Locate the cell with the specified text and output its [X, Y] center coordinate. 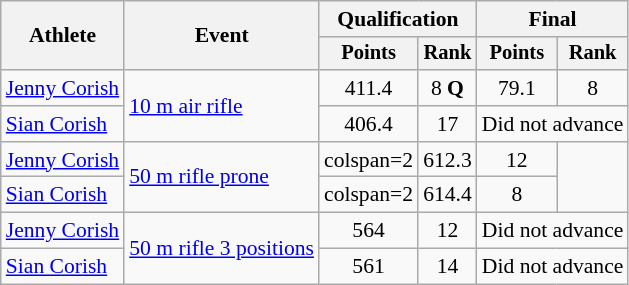
79.1 [517, 88]
10 m air rifle [222, 106]
50 m rifle 3 positions [222, 248]
17 [448, 124]
406.4 [368, 124]
8 Q [448, 88]
612.3 [448, 160]
50 m rifle prone [222, 178]
Athlete [62, 36]
614.4 [448, 195]
561 [368, 267]
564 [368, 231]
411.4 [368, 88]
14 [448, 267]
Qualification [398, 19]
Final [553, 19]
Event [222, 36]
